Detect which cell encompasses the target text, then output its [X, Y] center coordinate. 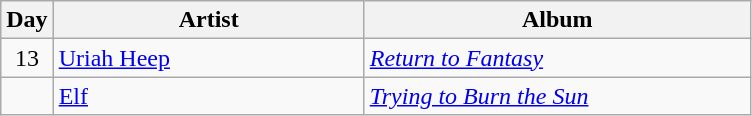
Album [557, 20]
Artist [208, 20]
Trying to Burn the Sun [557, 96]
Uriah Heep [208, 58]
Day [27, 20]
Elf [208, 96]
13 [27, 58]
Return to Fantasy [557, 58]
